Determine the (x, y) coordinate at the center of the cell enclosing the given text.  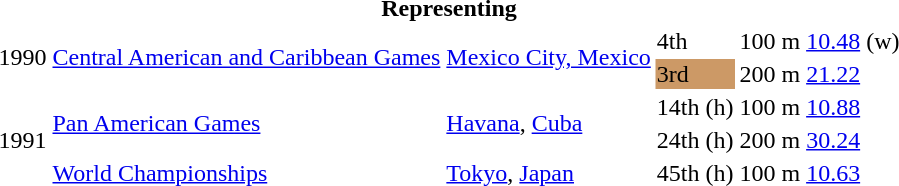
Havana, Cuba (548, 124)
Mexico City, Mexico (548, 58)
Central American and Caribbean Games (246, 58)
14th (h) (695, 107)
24th (h) (695, 140)
Pan American Games (246, 124)
3rd (695, 74)
4th (695, 41)
